Return (X, Y) of the center of cell containing provided text 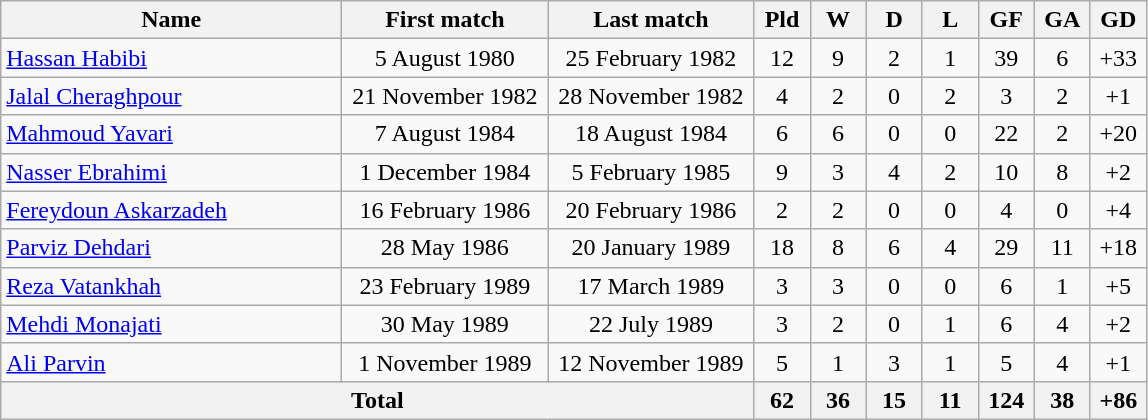
7 August 1984 (445, 134)
Last match (651, 20)
16 February 1986 (445, 210)
62 (782, 400)
17 March 1989 (651, 286)
1 December 1984 (445, 172)
Mehdi Monajati (172, 324)
12 (782, 58)
18 (782, 248)
+5 (1118, 286)
38 (1062, 400)
First match (445, 20)
D (894, 20)
Nasser Ebrahimi (172, 172)
+20 (1118, 134)
15 (894, 400)
Name (172, 20)
5 February 1985 (651, 172)
124 (1006, 400)
Fereydoun Askarzadeh (172, 210)
12 November 1989 (651, 362)
Pld (782, 20)
36 (838, 400)
GA (1062, 20)
+86 (1118, 400)
20 January 1989 (651, 248)
5 August 1980 (445, 58)
GD (1118, 20)
+33 (1118, 58)
Hassan Habibi (172, 58)
23 February 1989 (445, 286)
1 November 1989 (445, 362)
10 (1006, 172)
22 (1006, 134)
18 August 1984 (651, 134)
Reza Vatankhah (172, 286)
25 February 1982 (651, 58)
Mahmoud Yavari (172, 134)
29 (1006, 248)
22 July 1989 (651, 324)
W (838, 20)
+4 (1118, 210)
28 November 1982 (651, 96)
+18 (1118, 248)
20 February 1986 (651, 210)
39 (1006, 58)
Parviz Dehdari (172, 248)
28 May 1986 (445, 248)
21 November 1982 (445, 96)
Jalal Cheraghpour (172, 96)
GF (1006, 20)
L (950, 20)
Total (378, 400)
30 May 1989 (445, 324)
Ali Parvin (172, 362)
